Identify which cell holds the provided text, then report its [x, y] central coordinate. 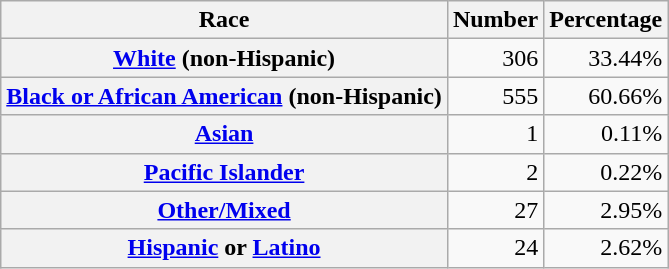
Other/Mixed [224, 210]
Black or African American (non-Hispanic) [224, 96]
Asian [224, 134]
24 [495, 248]
33.44% [606, 58]
0.22% [606, 172]
2 [495, 172]
1 [495, 134]
White (non-Hispanic) [224, 58]
Number [495, 20]
27 [495, 210]
306 [495, 58]
0.11% [606, 134]
2.95% [606, 210]
555 [495, 96]
Race [224, 20]
2.62% [606, 248]
Percentage [606, 20]
60.66% [606, 96]
Hispanic or Latino [224, 248]
Pacific Islander [224, 172]
